Identify which cell holds the provided text, then report its (x, y) central coordinate. 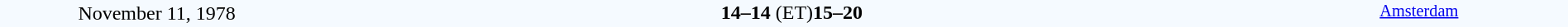
Amsterdam (1419, 13)
14–14 (ET)15–20 (791, 12)
November 11, 1978 (157, 13)
